Find where the given text appears and provide that cell's center as [X, Y] coordinate. 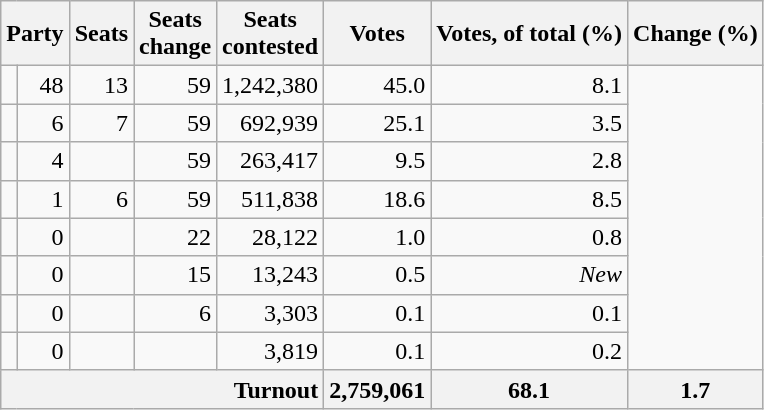
68.1 [530, 389]
2.8 [530, 161]
3,819 [270, 351]
1,242,380 [270, 85]
Seats contested [270, 34]
263,417 [270, 161]
New [530, 275]
13 [101, 85]
Party [35, 34]
18.6 [378, 199]
Seats change [176, 34]
15 [176, 275]
1.0 [378, 237]
3,303 [270, 313]
Change (%) [696, 34]
8.5 [530, 199]
28,122 [270, 237]
45.0 [378, 85]
0.5 [378, 275]
1 [43, 199]
8.1 [530, 85]
Votes [378, 34]
25.1 [378, 123]
511,838 [270, 199]
Turnout [162, 389]
4 [43, 161]
2,759,061 [378, 389]
22 [176, 237]
0.8 [530, 237]
692,939 [270, 123]
0.2 [530, 351]
Seats [101, 34]
9.5 [378, 161]
3.5 [530, 123]
7 [101, 123]
13,243 [270, 275]
48 [43, 85]
Votes, of total (%) [530, 34]
1.7 [696, 389]
